Capture the cell that displays the provided text and extract its (X, Y) central coordinate. 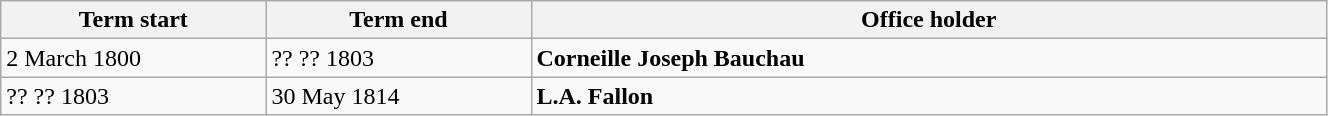
30 May 1814 (398, 96)
Term start (134, 20)
2 March 1800 (134, 58)
Term end (398, 20)
Office holder (928, 20)
L.A. Fallon (928, 96)
Corneille Joseph Bauchau (928, 58)
